Capture the cell that displays the provided text and extract its [x, y] central coordinate. 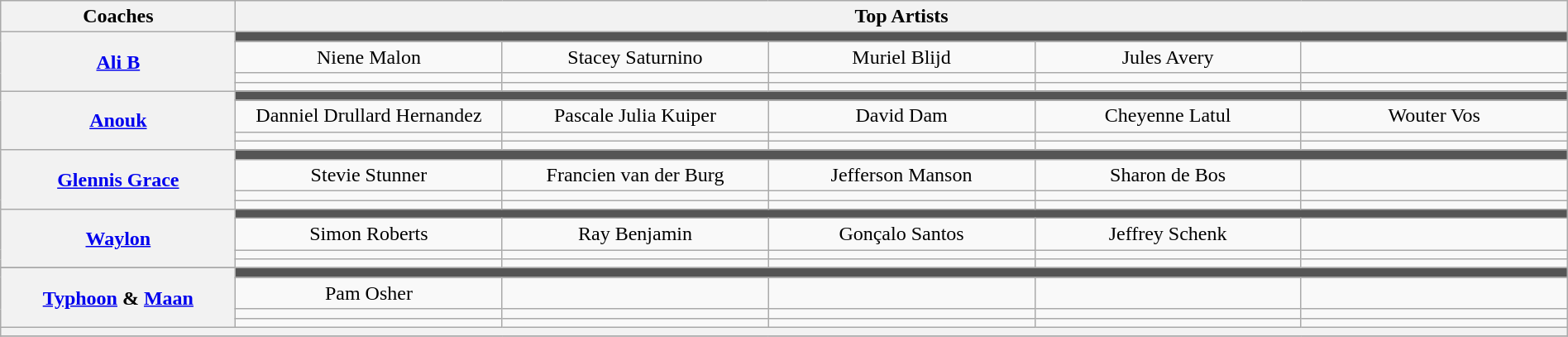
Waylon [118, 238]
Ali B [118, 61]
Francien van der Burg [635, 175]
Danniel Drullard Hernandez [369, 116]
Cheyenne Latul [1168, 116]
Coaches [118, 17]
Top Artists [901, 17]
Glennis Grace [118, 179]
Typhoon & Maan [118, 298]
Jules Avery [1168, 57]
David Dam [901, 116]
Stevie Stunner [369, 175]
Jeffrey Schenk [1168, 234]
Simon Roberts [369, 234]
Sharon de Bos [1168, 175]
Niene Malon [369, 57]
Anouk [118, 121]
Jefferson Manson [901, 175]
Pam Osher [369, 293]
Wouter Vos [1434, 116]
Pascale Julia Kuiper [635, 116]
Gonçalo Santos [901, 234]
Muriel Blijd [901, 57]
Stacey Saturnino [635, 57]
Ray Benjamin [635, 234]
